Output the [x, y] coordinate of the center of the cell containing the given text.  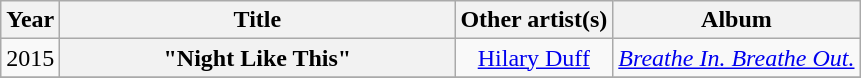
"Night Like This" [258, 58]
Title [258, 20]
Hilary Duff [534, 58]
Year [30, 20]
2015 [30, 58]
Album [736, 20]
Breathe In. Breathe Out. [736, 58]
Other artist(s) [534, 20]
